Scan for the cell matching the given text and deliver its [X, Y] coordinate at center. 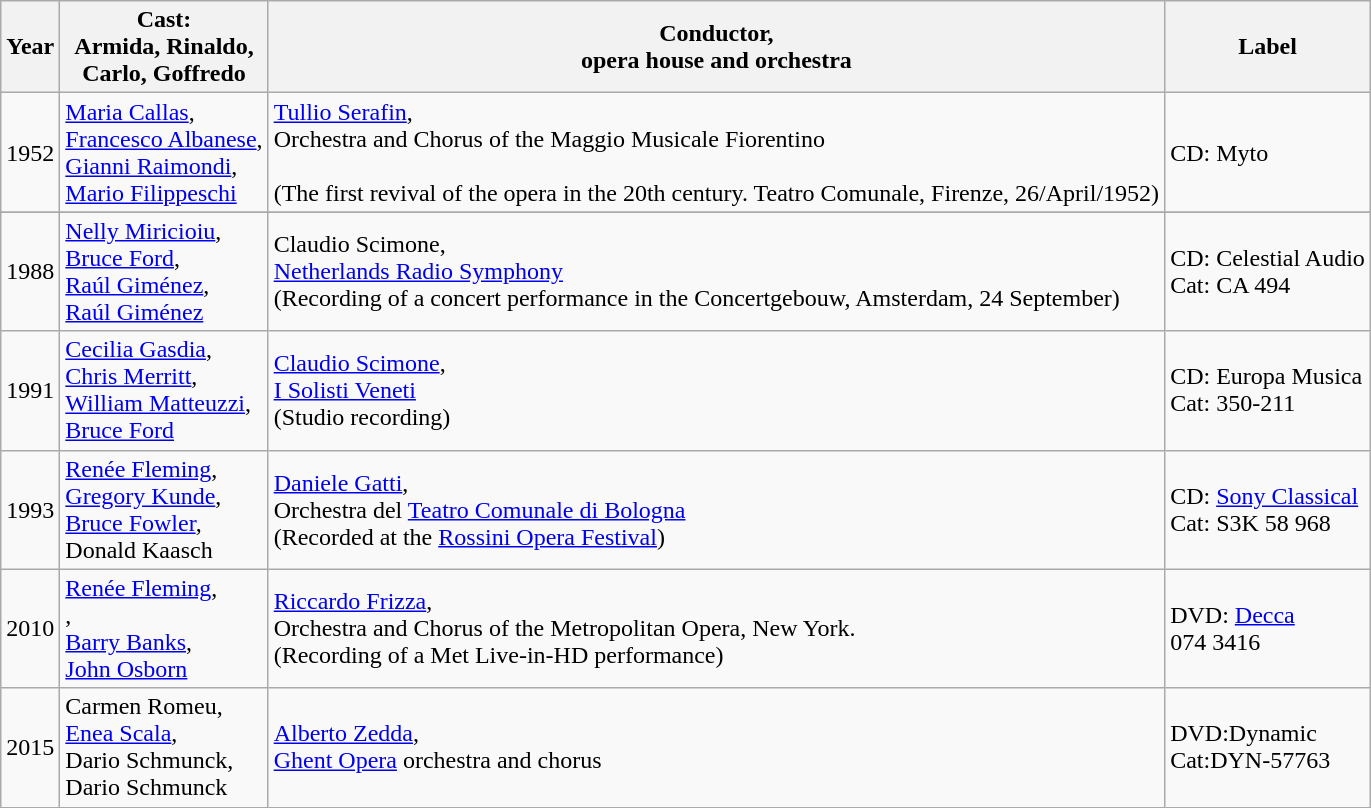
Renée Fleming,Gregory Kunde,Bruce Fowler,Donald Kaasch [164, 510]
CD: Europa MusicaCat: 350-211 [1268, 390]
Cast:Armida, Rinaldo,Carlo, Goffredo [164, 47]
2010 [30, 628]
Daniele Gatti,Orchestra del Teatro Comunale di Bologna(Recorded at the Rossini Opera Festival) [716, 510]
CD: Celestial AudioCat: CA 494 [1268, 272]
1952 [30, 152]
DVD: Decca074 3416 [1268, 628]
Carmen Romeu,Enea Scala,Dario Schmunck,Dario Schmunck [164, 748]
1991 [30, 390]
Label [1268, 47]
Nelly Miricioiu,Bruce Ford,Raúl Giménez,Raúl Giménez [164, 272]
1993 [30, 510]
Claudio Scimone,I Solisti Veneti(Studio recording) [716, 390]
CD: Sony ClassicalCat: S3K 58 968 [1268, 510]
Cecilia Gasdia,Chris Merritt,William Matteuzzi,Bruce Ford [164, 390]
Riccardo Frizza,Orchestra and Chorus of the Metropolitan Opera, New York.(Recording of a Met Live-in-HD performance) [716, 628]
Year [30, 47]
1988 [30, 272]
CD: Myto [1268, 152]
Conductor,opera house and orchestra [716, 47]
DVD:Dynamic Cat:DYN-57763 [1268, 748]
Renée Fleming,,Barry Banks,John Osborn [164, 628]
Alberto Zedda, Ghent Opera orchestra and chorus [716, 748]
Claudio Scimone,Netherlands Radio Symphony(Recording of a concert performance in the Concertgebouw, Amsterdam, 24 September) [716, 272]
Maria Callas,Francesco Albanese,Gianni Raimondi,Mario Filippeschi [164, 152]
2015 [30, 748]
